From the cell containing the given text, extract its center point as [X, Y] coordinate. 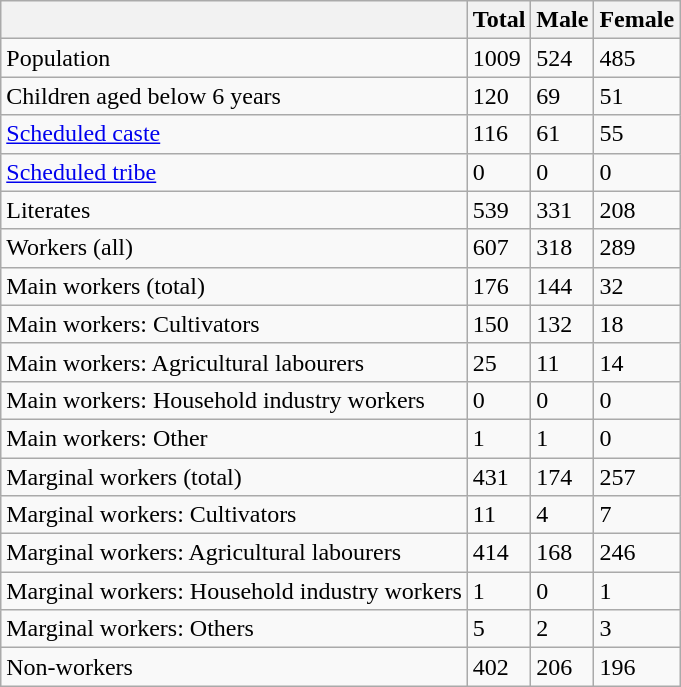
55 [637, 134]
18 [637, 324]
246 [637, 553]
116 [499, 134]
168 [562, 553]
4 [562, 515]
607 [499, 248]
Children aged below 6 years [234, 96]
120 [499, 96]
524 [562, 58]
2 [562, 629]
144 [562, 286]
402 [499, 667]
7 [637, 515]
196 [637, 667]
Marginal workers: Agricultural labourers [234, 553]
Workers (all) [234, 248]
485 [637, 58]
Marginal workers: Others [234, 629]
Literates [234, 210]
Female [637, 20]
Scheduled caste [234, 134]
331 [562, 210]
Male [562, 20]
14 [637, 362]
51 [637, 96]
150 [499, 324]
61 [562, 134]
176 [499, 286]
Non-workers [234, 667]
25 [499, 362]
174 [562, 477]
1009 [499, 58]
Main workers (total) [234, 286]
5 [499, 629]
Marginal workers (total) [234, 477]
289 [637, 248]
Main workers: Agricultural labourers [234, 362]
257 [637, 477]
Scheduled tribe [234, 172]
Population [234, 58]
539 [499, 210]
132 [562, 324]
Main workers: Other [234, 438]
208 [637, 210]
Main workers: Cultivators [234, 324]
414 [499, 553]
206 [562, 667]
Main workers: Household industry workers [234, 400]
69 [562, 96]
3 [637, 629]
318 [562, 248]
32 [637, 286]
Marginal workers: Household industry workers [234, 591]
Total [499, 20]
Marginal workers: Cultivators [234, 515]
431 [499, 477]
